Return the [X, Y] coordinate for the center point of the cell that contains the specified text.  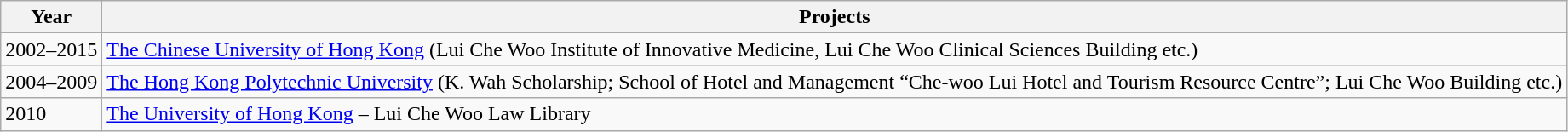
2010 [51, 114]
Projects [835, 17]
2002–2015 [51, 49]
The University of Hong Kong – Lui Che Woo Law Library [835, 114]
2004–2009 [51, 82]
The Chinese University of Hong Kong (Lui Che Woo Institute of Innovative Medicine, Lui Che Woo Clinical Sciences Building etc.) [835, 49]
Year [51, 17]
